Scan for the cell matching the given text and deliver its (x, y) coordinate at center. 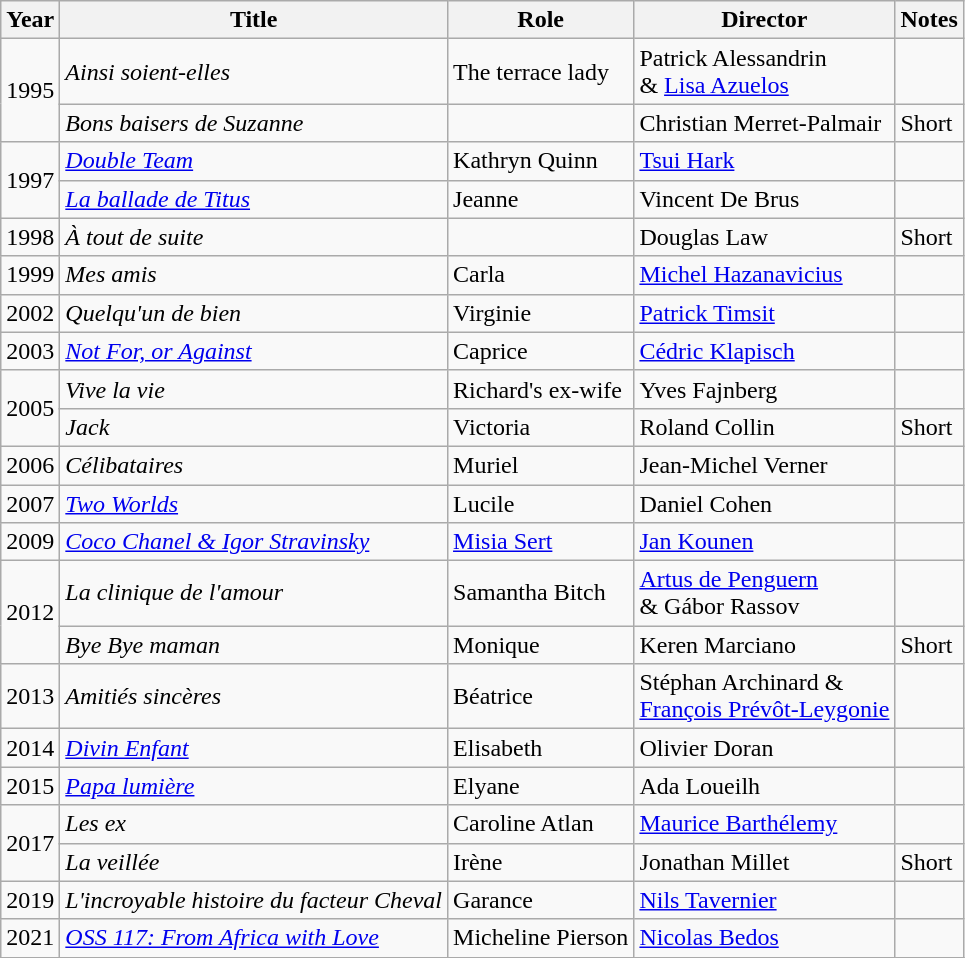
Double Team (254, 161)
Nicolas Bedos (764, 938)
Michel Hazanavicius (764, 275)
Title (254, 20)
2019 (30, 900)
Richard's ex-wife (541, 389)
Elisabeth (541, 748)
Les ex (254, 824)
Jack (254, 427)
Bons baisers de Suzanne (254, 123)
Vincent De Brus (764, 199)
Amitiés sincères (254, 696)
La veillée (254, 862)
Elyane (541, 786)
Jonathan Millet (764, 862)
Béatrice (541, 696)
2017 (30, 843)
Yves Fajnberg (764, 389)
Director (764, 20)
1995 (30, 90)
La ballade de Titus (254, 199)
Jean-Michel Verner (764, 465)
À tout de suite (254, 237)
2005 (30, 408)
The terrace lady (541, 72)
Jeanne (541, 199)
Muriel (541, 465)
Coco Chanel & Igor Stravinsky (254, 542)
Role (541, 20)
2002 (30, 313)
Célibataires (254, 465)
2007 (30, 503)
Lucile (541, 503)
Tsui Hark (764, 161)
Two Worlds (254, 503)
Nils Tavernier (764, 900)
Bye Bye maman (254, 645)
Olivier Doran (764, 748)
Jan Kounen (764, 542)
2006 (30, 465)
2003 (30, 351)
Stéphan Archinard & François Prévôt-Leygonie (764, 696)
Keren Marciano (764, 645)
L'incroyable histoire du facteur Cheval (254, 900)
Mes amis (254, 275)
1998 (30, 237)
Christian Merret-Palmair (764, 123)
Irène (541, 862)
Virginie (541, 313)
Roland Collin (764, 427)
Monique (541, 645)
2012 (30, 612)
Quelqu'un de bien (254, 313)
2009 (30, 542)
Notes (929, 20)
Carla (541, 275)
Papa lumière (254, 786)
Kathryn Quinn (541, 161)
Vive la vie (254, 389)
Garance (541, 900)
2014 (30, 748)
Cédric Klapisch (764, 351)
Samantha Bitch (541, 594)
Micheline Pierson (541, 938)
Divin Enfant (254, 748)
2015 (30, 786)
Year (30, 20)
Ainsi soient-elles (254, 72)
OSS 117: From Africa with Love (254, 938)
2021 (30, 938)
Caprice (541, 351)
La clinique de l'amour (254, 594)
1999 (30, 275)
Daniel Cohen (764, 503)
Patrick Alessandrin & Lisa Azuelos (764, 72)
2013 (30, 696)
Misia Sert (541, 542)
Victoria (541, 427)
Not For, or Against (254, 351)
Douglas Law (764, 237)
Caroline Atlan (541, 824)
1997 (30, 180)
Patrick Timsit (764, 313)
Ada Loueilh (764, 786)
Maurice Barthélemy (764, 824)
Artus de Penguern & Gábor Rassov (764, 594)
